Provide the (x, y) coordinate of the cell's center where the given text is located.  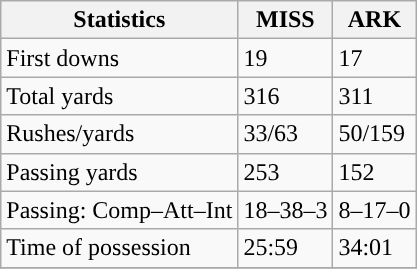
19 (286, 58)
25:59 (286, 248)
8–17–0 (374, 210)
First downs (120, 58)
Passing yards (120, 172)
Total yards (120, 96)
34:01 (374, 248)
Time of possession (120, 248)
Passing: Comp–Att–Int (120, 210)
311 (374, 96)
MISS (286, 20)
50/159 (374, 134)
ARK (374, 20)
Statistics (120, 20)
152 (374, 172)
18–38–3 (286, 210)
253 (286, 172)
Rushes/yards (120, 134)
33/63 (286, 134)
17 (374, 58)
316 (286, 96)
